Capture the cell that displays the provided text and extract its [x, y] central coordinate. 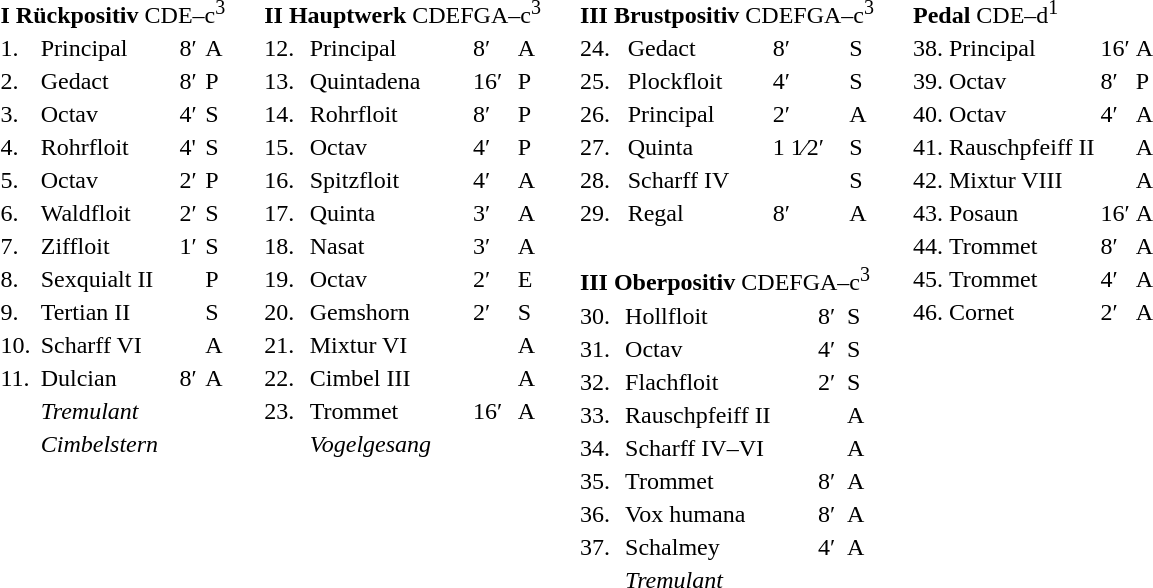
Cimbel III [388, 378]
Waldfloit [107, 213]
15. [284, 147]
24. [600, 48]
27. [600, 147]
Tertian II [107, 312]
35. [599, 481]
4' [190, 147]
Nasat [388, 246]
1′ [190, 246]
Scharff IV–VI [719, 448]
41. [928, 147]
31. [599, 349]
Flachfloit [719, 382]
Scharff VI [107, 345]
Plockfloit [697, 81]
34. [599, 448]
44. [928, 246]
Cornet [1021, 312]
E [529, 279]
Vogelgesang [388, 444]
Hollfloit [719, 316]
Tremulant [107, 411]
38. [928, 48]
14. [284, 114]
45. [928, 279]
19. [284, 279]
18. [284, 246]
Schalmey [719, 547]
III Oberpositiv CDEFGA–c3 [724, 279]
Posaun [1021, 213]
Ziffloit [107, 246]
37. [599, 547]
28. [600, 180]
Sexquialt II [107, 279]
20. [284, 312]
42. [928, 180]
Mixtur VIII [1021, 180]
Dulcian [107, 378]
Scharff IV [697, 180]
13. [284, 81]
33. [599, 415]
29. [600, 213]
Spitzfloit [388, 180]
43. [928, 213]
Regal [697, 213]
Vox humana [719, 514]
46. [928, 312]
25. [600, 81]
21. [284, 345]
30. [599, 316]
39. [928, 81]
17. [284, 213]
Quintadena [388, 81]
40. [928, 114]
22. [284, 378]
Mixtur VI [388, 345]
1 1⁄2′ [808, 147]
Cimbelstern [107, 444]
Gemshorn [388, 312]
26. [600, 114]
36. [599, 514]
16. [284, 180]
32. [599, 382]
23. [284, 411]
12. [284, 48]
